Provide the (X, Y) coordinate of the cell's center where the given text is located.  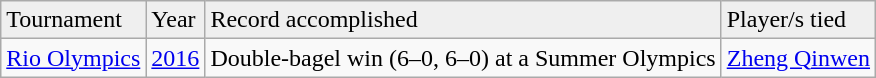
2016 (176, 58)
Tournament (74, 20)
Player/s tied (798, 20)
Year (176, 20)
Double-bagel win (6–0, 6–0) at a Summer Olympics (463, 58)
Rio Olympics (74, 58)
Record accomplished (463, 20)
Zheng Qinwen (798, 58)
